Search for the cell housing the specified text and yield its (X, Y) center coordinate. 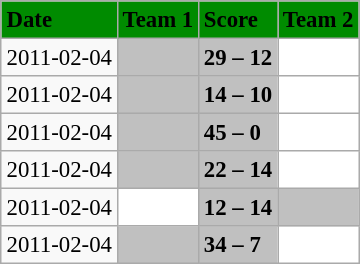
Team 1 (158, 20)
34 – 7 (238, 245)
22 – 14 (238, 170)
Score (238, 20)
Team 2 (318, 20)
14 – 10 (238, 95)
45 – 0 (238, 133)
29 – 12 (238, 57)
Date (59, 20)
12 – 14 (238, 208)
